Return [x, y] of the center of cell containing provided text 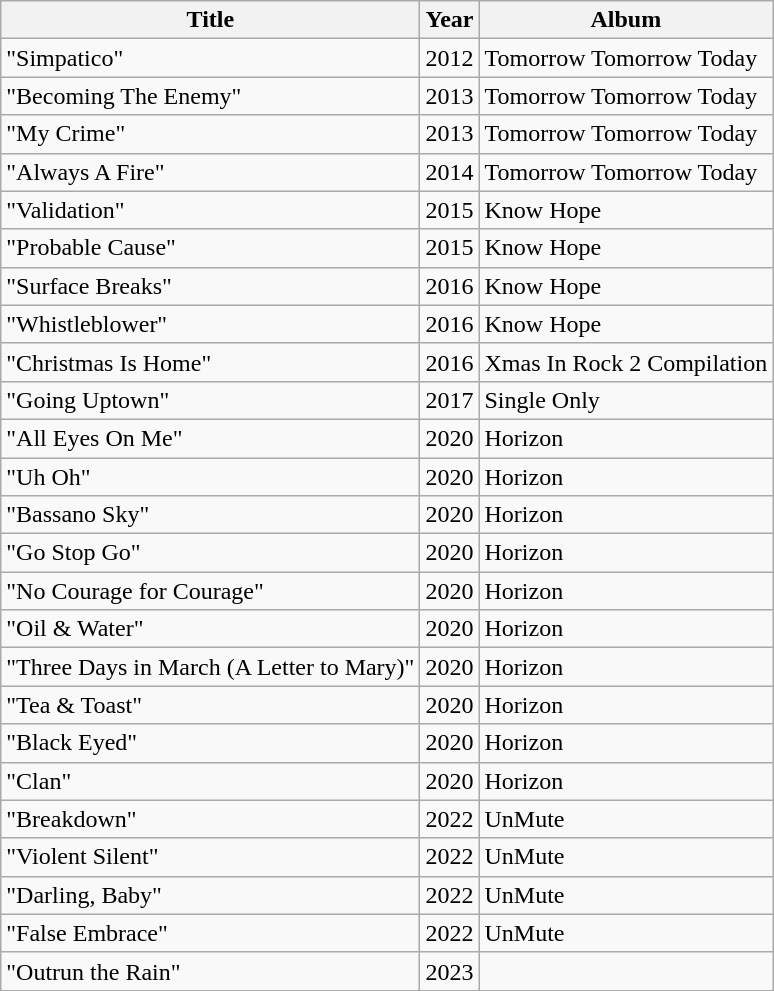
Year [450, 20]
2023 [450, 971]
"Surface Breaks" [210, 286]
"Christmas Is Home" [210, 362]
"Darling, Baby" [210, 895]
"All Eyes On Me" [210, 438]
"Uh Oh" [210, 477]
2014 [450, 172]
"Whistleblower" [210, 324]
"False Embrace" [210, 933]
2012 [450, 58]
"Probable Cause" [210, 248]
Xmas In Rock 2 Compilation [626, 362]
"Bassano Sky" [210, 515]
"Validation" [210, 210]
"Violent Silent" [210, 857]
"Tea & Toast" [210, 705]
"Becoming The Enemy" [210, 96]
Single Only [626, 400]
"No Courage for Courage" [210, 591]
"Going Uptown" [210, 400]
Album [626, 20]
"Breakdown" [210, 819]
Title [210, 20]
2017 [450, 400]
"Always A Fire" [210, 172]
"Clan" [210, 781]
"My Crime" [210, 134]
"Black Eyed" [210, 743]
"Oil & Water" [210, 629]
"Outrun the Rain" [210, 971]
"Go Stop Go" [210, 553]
"Three Days in March (A Letter to Mary)" [210, 667]
"Simpatico" [210, 58]
